For the text-containing cell, return its midpoint in [X, Y] coordinate format. 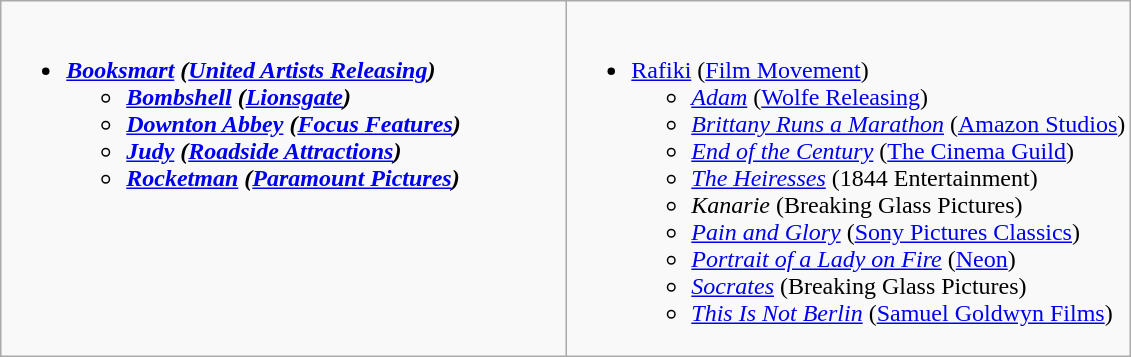
Booksmart (United Artists Releasing)Bombshell (Lionsgate)Downton Abbey (Focus Features)Judy (Roadside Attractions)Rocketman (Paramount Pictures) [284, 179]
